Search for the cell housing the specified text and yield its (X, Y) center coordinate. 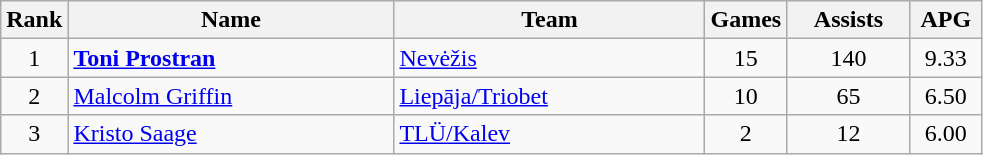
10 (746, 96)
Liepāja/Triobet (550, 96)
Games (746, 20)
12 (849, 134)
Kristo Saage (231, 134)
Team (550, 20)
Assists (849, 20)
6.00 (946, 134)
Name (231, 20)
TLÜ/Kalev (550, 134)
65 (849, 96)
APG (946, 20)
15 (746, 58)
Rank (34, 20)
Nevėžis (550, 58)
9.33 (946, 58)
3 (34, 134)
Toni Prostran (231, 58)
Malcolm Griffin (231, 96)
1 (34, 58)
6.50 (946, 96)
140 (849, 58)
